Provide the [X, Y] coordinate of the cell's center where the given text is located.  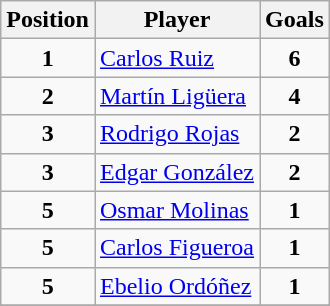
6 [295, 58]
Martín Ligüera [176, 96]
Edgar González [176, 172]
Rodrigo Rojas [176, 134]
4 [295, 96]
Carlos Figueroa [176, 248]
Carlos Ruiz [176, 58]
Position [48, 20]
Goals [295, 20]
Osmar Molinas [176, 210]
Player [176, 20]
Ebelio Ordóñez [176, 286]
